Locate the cell with the specified text and output its [X, Y] center coordinate. 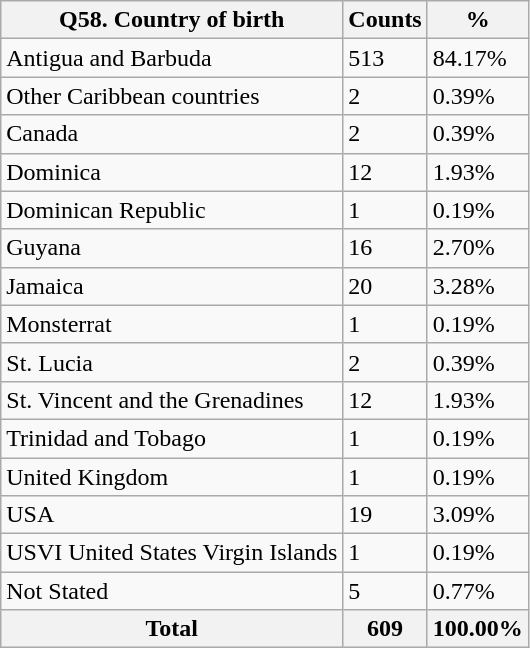
Trinidad and Tobago [172, 438]
Total [172, 629]
16 [385, 248]
609 [385, 629]
Guyana [172, 248]
Dominican Republic [172, 210]
Monsterrat [172, 324]
Not Stated [172, 591]
% [478, 20]
19 [385, 515]
St. Lucia [172, 362]
USVI United States Virgin Islands [172, 553]
Canada [172, 134]
2.70% [478, 248]
0.77% [478, 591]
Jamaica [172, 286]
20 [385, 286]
Dominica [172, 172]
513 [385, 58]
3.28% [478, 286]
100.00% [478, 629]
Antigua and Barbuda [172, 58]
Counts [385, 20]
Other Caribbean countries [172, 96]
St. Vincent and the Grenadines [172, 400]
Q58. Country of birth [172, 20]
84.17% [478, 58]
3.09% [478, 515]
United Kingdom [172, 477]
5 [385, 591]
USA [172, 515]
